Pinpoint the cell where the given text exists, returning its (x, y) midpoint coordinate. 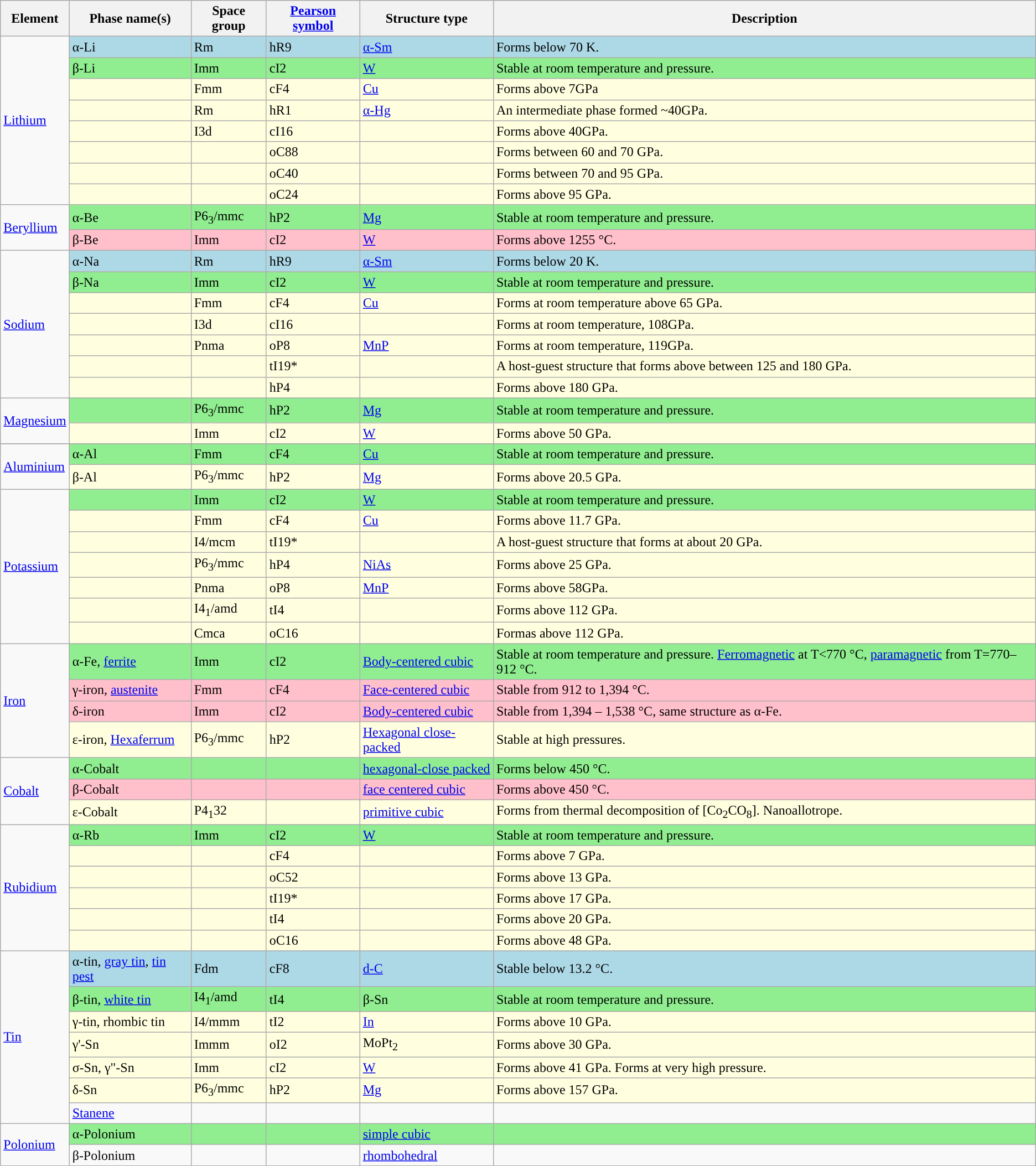
Fdm (229, 968)
Cobalt (35, 791)
Forms between 70 and 95 GPa. (764, 173)
σ-Sn, γ"-Sn (130, 1067)
cF8 (313, 968)
α-Li (130, 47)
Forms above 157 GPa. (764, 1090)
Forms above 20.5 GPa. (764, 477)
Sodium (35, 324)
Stable at high pressures. (764, 739)
Forms above 30 GPa. (764, 1045)
Forms above 40GPa. (764, 131)
α-Na (130, 261)
primitive cubic (426, 812)
oC52 (313, 877)
Forms above 7GPa (764, 89)
β-Li (130, 68)
β-Polonium (130, 1155)
Forms above 10 GPa. (764, 1022)
Phase name(s) (130, 19)
Forms above 50 GPa. (764, 433)
I4/mcm (229, 542)
β-Cobalt (130, 789)
β-Sn (426, 999)
face centered cubic (426, 789)
Forms at room temperature above 65 GPa. (764, 303)
ε-iron, Hexaferrum (130, 739)
Tin (35, 1037)
NiAs (426, 564)
Forms above 7 GPa. (764, 856)
Forms at room temperature, 119GPa. (764, 345)
I4/mmm (229, 1022)
Forms above 13 GPa. (764, 877)
β-tin, white tin (130, 999)
Stanene (130, 1113)
In (426, 1022)
γ-iron, austenite (130, 690)
Face-centered cubic (426, 690)
Forms above 450 °C. (764, 789)
Description (764, 19)
β-Na (130, 282)
hexagonal-close packed (426, 768)
oC24 (313, 194)
Forms above 20 GPa. (764, 919)
P4132 (229, 812)
Forms above 17 GPa. (764, 898)
Lithium (35, 121)
Immm (229, 1045)
A host-guest structure that forms at about 20 GPa. (764, 542)
α-Rb (130, 835)
Stable from 1,394 – 1,538 °C, same structure as α-Fe. (764, 711)
MoPt2 (426, 1045)
α-Fe, ferrite (130, 662)
An intermediate phase formed ~40GPa. (764, 110)
oI2 (313, 1045)
α-Cobalt (130, 768)
d-C (426, 968)
Forms from thermal decomposition of [Co2CO8]. Nanoallotrope. (764, 812)
tI2 (313, 1022)
Stable below 13.2 °C. (764, 968)
β-Al (130, 477)
Forms above 25 GPa. (764, 564)
Polonium (35, 1144)
Iron (35, 701)
rhombohedral (426, 1155)
Magnesium (35, 421)
Rubidium (35, 888)
α-Al (130, 454)
Cmca (229, 633)
δ-iron (130, 711)
Beryllium (35, 227)
α-Polonium (130, 1134)
Forms above 95 GPa. (764, 194)
Pearson symbol (313, 19)
oC40 (313, 173)
oC88 (313, 152)
Potassium (35, 567)
hR1 (313, 110)
Forms above 112 GPa. (764, 610)
Forms above 48 GPa. (764, 940)
A host-guest structure that forms above between 125 and 180 GPa. (764, 366)
Forms below 70 K. (764, 47)
Stable from 912 to 1,394 °C. (764, 690)
Aluminium (35, 467)
Forms above 11.7 GPa. (764, 521)
Space group (229, 19)
Stable at room temperature and pressure. Ferromagnetic at T<770 °C, paramagnetic from T=770–912 °C. (764, 662)
α-tin, gray tin, tin pest (130, 968)
α-Hg (426, 110)
Forms between 60 and 70 GPa. (764, 152)
ε-Cobalt (130, 812)
γ'-Sn (130, 1045)
Formas above 112 GPa. (764, 633)
simple cubic (426, 1134)
Forms below 450 °C. (764, 768)
Hexagonal close-packed (426, 739)
Forms above 1255 °C. (764, 240)
Forms below 20 K. (764, 261)
α-Be (130, 217)
γ-tin, rhombic tin (130, 1022)
Forms above 41 GPa. Forms at very high pressure. (764, 1067)
Forms at room temperature, 108GPa. (764, 324)
δ-Sn (130, 1090)
Element (35, 19)
Forms above 180 GPa. (764, 387)
Forms above 58GPa. (764, 587)
β-Be (130, 240)
Structure type (426, 19)
